Output the (X, Y) coordinate of the center of the cell containing the given text.  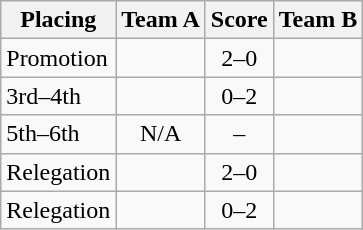
5th–6th (58, 134)
Team B (318, 20)
3rd–4th (58, 96)
Promotion (58, 58)
Score (239, 20)
Placing (58, 20)
N/A (161, 134)
Team A (161, 20)
– (239, 134)
